For the text-containing cell, return its midpoint in (X, Y) coordinate format. 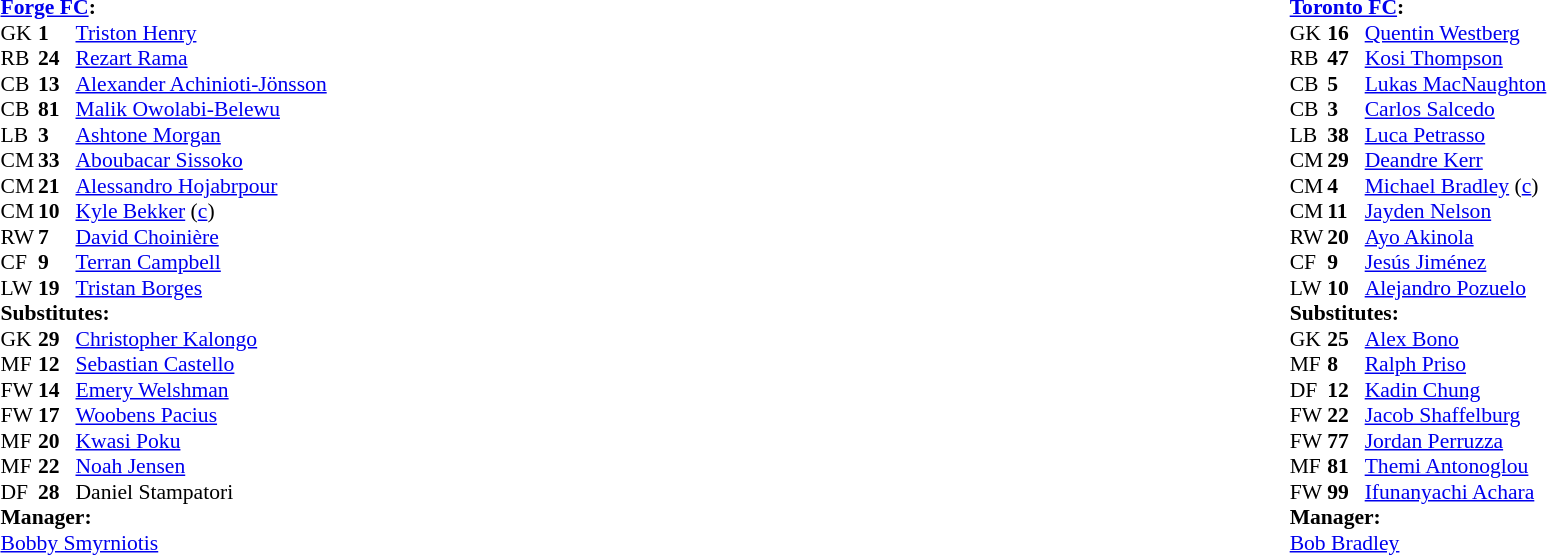
Kadin Chung (1456, 390)
Themi Antonoglou (1456, 467)
Manager: Bob Bradley (1418, 530)
Ayo Akinola (1456, 237)
1 (57, 33)
Luca Petrasso (1456, 135)
Woobens Pacius (202, 415)
Noah Jensen (202, 467)
11 (1346, 211)
Emery Welshman (202, 390)
Quentin Westberg (1456, 33)
Ifunanyachi Achara (1456, 492)
Alexander Achinioti-Jönsson (202, 84)
Jayden Nelson (1456, 211)
Alessandro Hojabrpour (202, 186)
47 (1346, 59)
21 (57, 186)
24 (57, 59)
Aboubacar Sissoko (202, 161)
Jacob Shaffelburg (1456, 415)
7 (57, 237)
Alex Bono (1456, 339)
Tristan Borges (202, 288)
Triston Henry (202, 33)
8 (1346, 365)
14 (57, 390)
Carlos Salcedo (1456, 109)
4 (1346, 186)
Jesús Jiménez (1456, 263)
Daniel Stampatori (202, 492)
5 (1346, 84)
13 (57, 84)
Alejandro Pozuelo (1456, 288)
16 (1346, 33)
25 (1346, 339)
Manager: Bobby Smyrniotis (163, 530)
Rezart Rama (202, 59)
Lukas MacNaughton (1456, 84)
Ralph Priso (1456, 365)
Jordan Perruzza (1456, 441)
17 (57, 415)
Kwasi Poku (202, 441)
Ashtone Morgan (202, 135)
Christopher Kalongo (202, 339)
99 (1346, 492)
Kosi Thompson (1456, 59)
Sebastian Castello (202, 365)
28 (57, 492)
38 (1346, 135)
Michael Bradley (c) (1456, 186)
Kyle Bekker (c) (202, 211)
Deandre Kerr (1456, 161)
33 (57, 161)
Malik Owolabi-Belewu (202, 109)
77 (1346, 441)
19 (57, 288)
David Choinière (202, 237)
Terran Campbell (202, 263)
